From the cell containing the given text, extract its center point as [X, Y] coordinate. 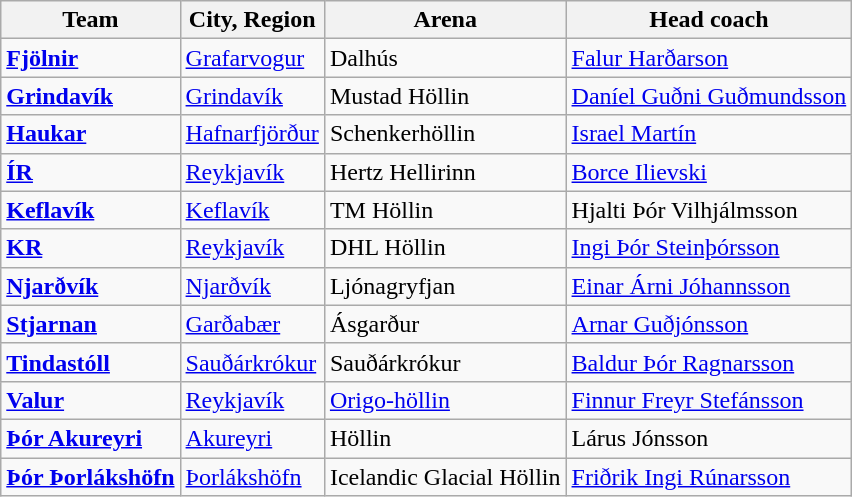
Baldur Þór Ragnarsson [709, 362]
Þór Akureyri [90, 438]
Head coach [709, 20]
Stjarnan [90, 324]
Þorlákshöfn [252, 477]
Fjölnir [90, 58]
Höllin [445, 438]
Hafnarfjörður [252, 134]
Origo-höllin [445, 400]
Dalhús [445, 58]
KR [90, 248]
Lárus Jónsson [709, 438]
DHL Höllin [445, 248]
Israel Martín [709, 134]
Icelandic Glacial Höllin [445, 477]
Ljónagryfjan [445, 286]
Grafarvogur [252, 58]
Borce Ilievski [709, 172]
Team [90, 20]
Arena [445, 20]
Valur [90, 400]
Þór Þorlákshöfn [90, 477]
ÍR [90, 172]
City, Region [252, 20]
Schenkerhöllin [445, 134]
Hjalti Þór Vilhjálmsson [709, 210]
Hertz Hellirinn [445, 172]
Ásgarður [445, 324]
Mustad Höllin [445, 96]
TM Höllin [445, 210]
Arnar Guðjónsson [709, 324]
Garðabær [252, 324]
Haukar [90, 134]
Friðrik Ingi Rúnarsson [709, 477]
Einar Árni Jóhannsson [709, 286]
Finnur Freyr Stefánsson [709, 400]
Ingi Þór Steinþórsson [709, 248]
Akureyri [252, 438]
Daníel Guðni Guðmundsson [709, 96]
Tindastóll [90, 362]
Falur Harðarson [709, 58]
